Detect which cell encompasses the target text, then output its (X, Y) center coordinate. 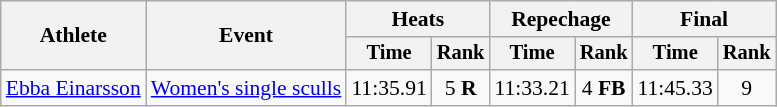
11:33.21 (532, 88)
4 FB (604, 88)
5 R (461, 88)
Women's single sculls (246, 88)
Final (704, 19)
Repechage (560, 19)
Heats (418, 19)
9 (747, 88)
Event (246, 36)
11:45.33 (674, 88)
Athlete (74, 36)
Ebba Einarsson (74, 88)
11:35.91 (388, 88)
